Capture the cell that displays the provided text and extract its [x, y] central coordinate. 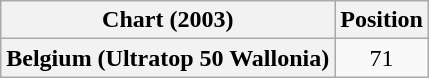
Belgium (Ultratop 50 Wallonia) [168, 58]
Position [382, 20]
Chart (2003) [168, 20]
71 [382, 58]
